Find where the given text appears and provide that cell's center as (X, Y) coordinate. 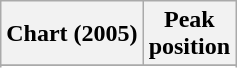
Chart (2005) (72, 34)
Peak position (189, 34)
